Extract the (X, Y) coordinate from the center of the cell holding the provided text.  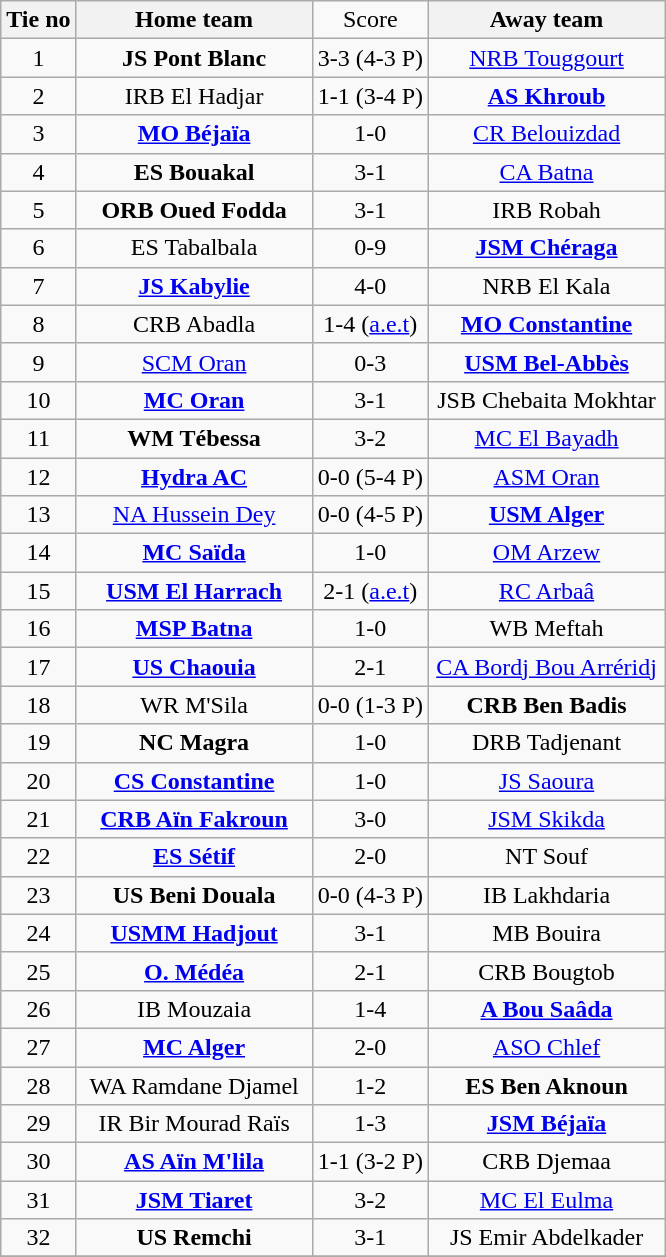
CA Bordj Bou Arréridj (547, 667)
Home team (194, 20)
A Bou Saâda (547, 1009)
NC Magra (194, 743)
7 (38, 286)
IRB Robah (547, 210)
ES Bouakal (194, 172)
6 (38, 248)
21 (38, 819)
CRB Bougtob (547, 971)
0-0 (5-4 P) (370, 477)
1-1 (3-2 P) (370, 1162)
DRB Tadjenant (547, 743)
NA Hussein Dey (194, 515)
WM Tébessa (194, 438)
CRB Aïn Fakroun (194, 819)
ES Tabalbala (194, 248)
14 (38, 553)
OM Arzew (547, 553)
CA Batna (547, 172)
MC Alger (194, 1047)
JSM Chéraga (547, 248)
17 (38, 667)
3-3 (4-3 P) (370, 58)
32 (38, 1238)
ES Sétif (194, 857)
5 (38, 210)
0-3 (370, 362)
AS Khroub (547, 96)
MC El Eulma (547, 1200)
0-0 (1-3 P) (370, 705)
15 (38, 591)
CR Belouizdad (547, 134)
ORB Oued Fodda (194, 210)
0-0 (4-5 P) (370, 515)
1-4 (a.e.t) (370, 324)
MB Bouira (547, 933)
CRB Djemaa (547, 1162)
31 (38, 1200)
MC El Bayadh (547, 438)
MO Béjaïa (194, 134)
US Chaouia (194, 667)
USMM Hadjout (194, 933)
JS Saoura (547, 781)
30 (38, 1162)
IRB El Hadjar (194, 96)
NRB El Kala (547, 286)
MSP Batna (194, 629)
1-2 (370, 1085)
12 (38, 477)
JSM Béjaïa (547, 1124)
JS Emir Abdelkader (547, 1238)
0-0 (4-3 P) (370, 895)
1-1 (3-4 P) (370, 96)
AS Aïn M'lila (194, 1162)
O. Médéa (194, 971)
ASM Oran (547, 477)
16 (38, 629)
13 (38, 515)
11 (38, 438)
ES Ben Aknoun (547, 1085)
USM Bel-Abbès (547, 362)
0-9 (370, 248)
3-0 (370, 819)
JSM Tiaret (194, 1200)
WR M'Sila (194, 705)
22 (38, 857)
JSB Chebaita Mokhtar (547, 400)
WA Ramdane Djamel (194, 1085)
CRB Ben Badis (547, 705)
IB Mouzaia (194, 1009)
CS Constantine (194, 781)
JS Pont Blanc (194, 58)
MC Oran (194, 400)
CRB Abadla (194, 324)
NRB Touggourt (547, 58)
USM El Harrach (194, 591)
JS Kabylie (194, 286)
20 (38, 781)
26 (38, 1009)
25 (38, 971)
10 (38, 400)
RC Arbaâ (547, 591)
MC Saïda (194, 553)
NT Souf (547, 857)
ASO Chlef (547, 1047)
29 (38, 1124)
24 (38, 933)
US Beni Douala (194, 895)
WB Meftah (547, 629)
4 (38, 172)
27 (38, 1047)
Hydra AC (194, 477)
8 (38, 324)
Away team (547, 20)
4-0 (370, 286)
1-3 (370, 1124)
1-4 (370, 1009)
JSM Skikda (547, 819)
3 (38, 134)
19 (38, 743)
9 (38, 362)
IB Lakhdaria (547, 895)
Score (370, 20)
1 (38, 58)
Tie no (38, 20)
18 (38, 705)
US Remchi (194, 1238)
2 (38, 96)
28 (38, 1085)
MO Constantine (547, 324)
IR Bir Mourad Raïs (194, 1124)
23 (38, 895)
2-1 (a.e.t) (370, 591)
USM Alger (547, 515)
SCM Oran (194, 362)
